Find where the given text appears and provide that cell's center as (X, Y) coordinate. 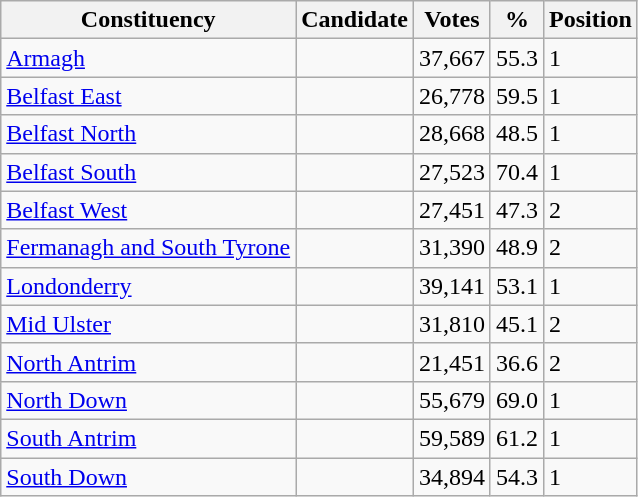
55.3 (516, 58)
Position (591, 20)
Candidate (355, 20)
70.4 (516, 172)
34,894 (452, 477)
27,451 (452, 210)
21,451 (452, 362)
South Antrim (148, 438)
Mid Ulster (148, 324)
45.1 (516, 324)
Fermanagh and South Tyrone (148, 248)
39,141 (452, 286)
54.3 (516, 477)
69.0 (516, 400)
North Down (148, 400)
55,679 (452, 400)
27,523 (452, 172)
Armagh (148, 58)
Belfast North (148, 134)
Belfast West (148, 210)
Votes (452, 20)
Constituency (148, 20)
28,668 (452, 134)
36.6 (516, 362)
61.2 (516, 438)
48.5 (516, 134)
31,390 (452, 248)
Belfast East (148, 96)
37,667 (452, 58)
Belfast South (148, 172)
26,778 (452, 96)
48.9 (516, 248)
59.5 (516, 96)
53.1 (516, 286)
31,810 (452, 324)
Londonderry (148, 286)
% (516, 20)
North Antrim (148, 362)
South Down (148, 477)
47.3 (516, 210)
59,589 (452, 438)
